Scan for the cell matching the given text and deliver its (x, y) coordinate at center. 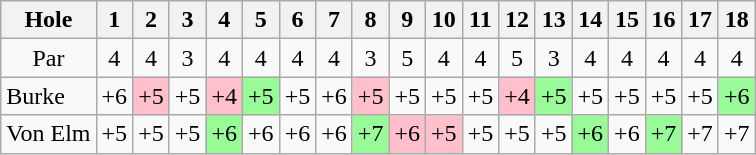
18 (736, 20)
2 (152, 20)
12 (518, 20)
10 (444, 20)
8 (370, 20)
15 (628, 20)
16 (664, 20)
14 (590, 20)
11 (480, 20)
9 (408, 20)
6 (298, 20)
1 (114, 20)
Von Elm (48, 134)
Hole (48, 20)
Par (48, 58)
17 (700, 20)
13 (554, 20)
7 (334, 20)
Burke (48, 96)
